Pinpoint the cell where the given text exists, returning its (X, Y) midpoint coordinate. 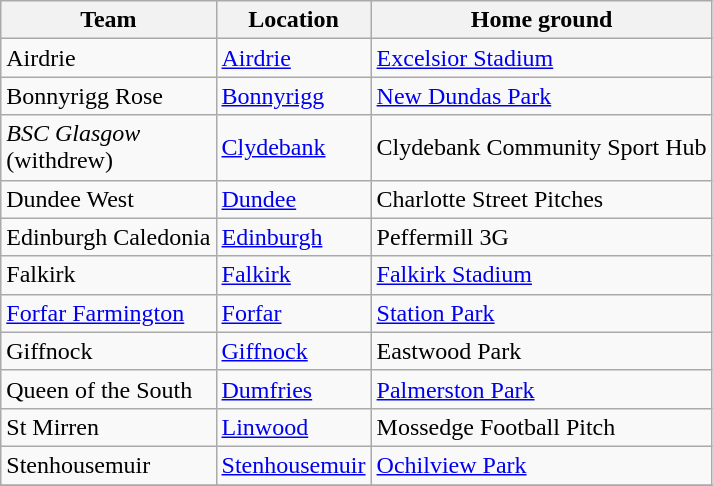
New Dundas Park (542, 96)
Bonnyrigg Rose (108, 96)
Dumfries (294, 389)
Edinburgh (294, 237)
Forfar Farmington (108, 313)
Peffermill 3G (542, 237)
Clydebank Community Sport Hub (542, 148)
BSC Glasgow(withdrew) (108, 148)
Linwood (294, 427)
Eastwood Park (542, 351)
Location (294, 20)
Falkirk Stadium (542, 275)
Ochilview Park (542, 465)
Charlotte Street Pitches (542, 199)
Mossedge Football Pitch (542, 427)
Team (108, 20)
Dundee West (108, 199)
Home ground (542, 20)
Edinburgh Caledonia (108, 237)
Forfar (294, 313)
Station Park (542, 313)
Bonnyrigg (294, 96)
St Mirren (108, 427)
Excelsior Stadium (542, 58)
Palmerston Park (542, 389)
Queen of the South (108, 389)
Dundee (294, 199)
Clydebank (294, 148)
